From the cell containing the given text, extract its center point as (x, y) coordinate. 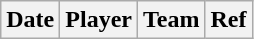
Date (30, 20)
Player (99, 20)
Team (171, 20)
Ref (228, 20)
